Pinpoint the cell where the given text exists, returning its [X, Y] midpoint coordinate. 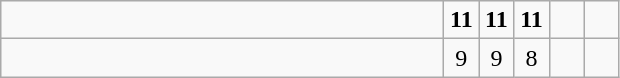
8 [532, 58]
